Extract the (x, y) coordinate from the center of the cell holding the provided text.  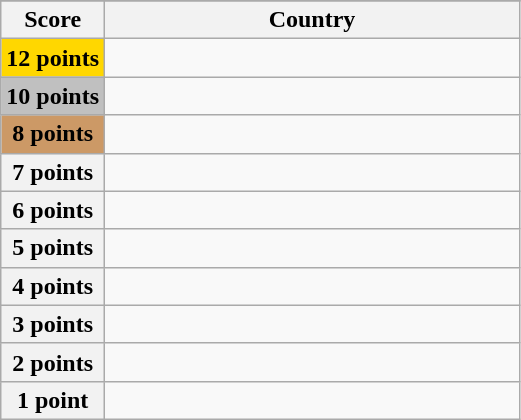
Score (53, 20)
8 points (53, 134)
7 points (53, 172)
3 points (53, 324)
2 points (53, 362)
1 point (53, 400)
4 points (53, 286)
Country (312, 20)
6 points (53, 210)
12 points (53, 58)
5 points (53, 248)
10 points (53, 96)
